Capture the cell that displays the provided text and extract its [X, Y] central coordinate. 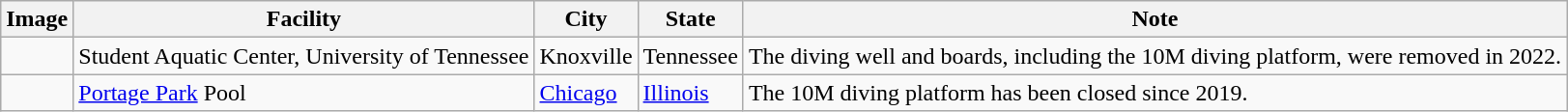
City [585, 19]
Student Aquatic Center, University of Tennessee [303, 56]
Image [37, 19]
Portage Park Pool [303, 93]
Illinois [690, 93]
The diving well and boards, including the 10M diving platform, were removed in 2022. [1155, 56]
State [690, 19]
Facility [303, 19]
Chicago [585, 93]
The 10M diving platform has been closed since 2019. [1155, 93]
Tennessee [690, 56]
Note [1155, 19]
Knoxville [585, 56]
